Identify which cell holds the provided text, then report its [X, Y] central coordinate. 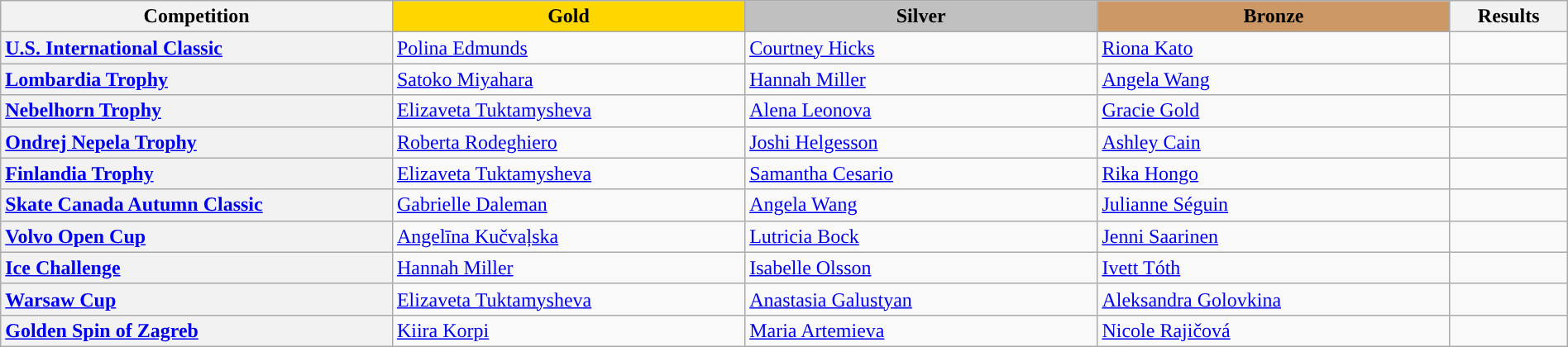
Riona Kato [1274, 48]
Angelīna Kučvaļska [568, 236]
Warsaw Cup [197, 299]
Kiira Korpi [568, 330]
Ashley Cain [1274, 142]
Aleksandra Golovkina [1274, 299]
Polina Edmunds [568, 48]
Lombardia Trophy [197, 79]
Finlandia Trophy [197, 173]
Gabrielle Daleman [568, 205]
Silver [921, 17]
Ondrej Nepela Trophy [197, 142]
Roberta Rodeghiero [568, 142]
Bronze [1274, 17]
Samantha Cesario [921, 173]
Ivett Tóth [1274, 268]
Results [1508, 17]
Joshi Helgesson [921, 142]
Julianne Séguin [1274, 205]
Nebelhorn Trophy [197, 111]
Lutricia Bock [921, 236]
Skate Canada Autumn Classic [197, 205]
Ice Challenge [197, 268]
Alena Leonova [921, 111]
Satoko Miyahara [568, 79]
U.S. International Classic [197, 48]
Gold [568, 17]
Golden Spin of Zagreb [197, 330]
Volvo Open Cup [197, 236]
Rika Hongo [1274, 173]
Anastasia Galustyan [921, 299]
Nicole Rajičová [1274, 330]
Maria Artemieva [921, 330]
Competition [197, 17]
Gracie Gold [1274, 111]
Courtney Hicks [921, 48]
Jenni Saarinen [1274, 236]
Isabelle Olsson [921, 268]
